Return the [x, y] coordinate for the center point of the cell that contains the specified text.  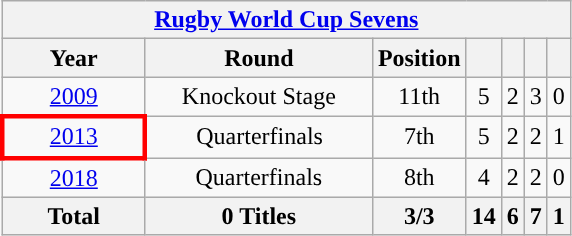
6 [512, 216]
7th [419, 136]
8th [419, 178]
Year [74, 58]
Round [258, 58]
0 Titles [258, 216]
14 [484, 216]
7 [536, 216]
3 [536, 97]
2013 [74, 136]
4 [484, 178]
3/3 [419, 216]
2009 [74, 97]
11th [419, 97]
Rugby World Cup Sevens [286, 20]
Position [419, 58]
Total [74, 216]
Knockout Stage [258, 97]
2018 [74, 178]
